Determine the (X, Y) coordinate at the center of the cell enclosing the given text.  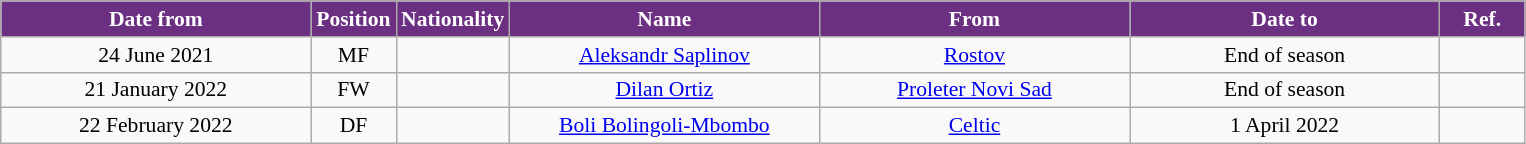
Position (354, 19)
Rostov (974, 55)
Date to (1285, 19)
22 February 2022 (156, 126)
DF (354, 126)
From (974, 19)
Aleksandr Saplinov (664, 55)
Dilan Ortiz (664, 90)
FW (354, 90)
Boli Bolingoli-Mbombo (664, 126)
Nationality (452, 19)
Celtic (974, 126)
MF (354, 55)
Ref. (1482, 19)
21 January 2022 (156, 90)
24 June 2021 (156, 55)
1 April 2022 (1285, 126)
Name (664, 19)
Date from (156, 19)
Proleter Novi Sad (974, 90)
